From the cell containing the given text, extract its center point as (X, Y) coordinate. 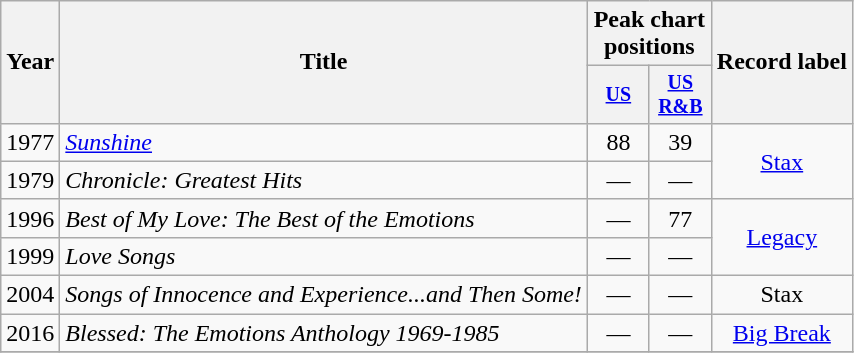
Record label (782, 62)
1977 (30, 142)
2004 (30, 295)
Big Break (782, 333)
88 (618, 142)
Legacy (782, 237)
1999 (30, 256)
39 (680, 142)
Sunshine (324, 142)
1996 (30, 218)
Blessed: The Emotions Anthology 1969-1985 (324, 333)
77 (680, 218)
Chronicle: Greatest Hits (324, 180)
Peak chart positions (649, 34)
Songs of Innocence and Experience...and Then Some! (324, 295)
1979 (30, 180)
2016 (30, 333)
Year (30, 62)
US (618, 94)
Best of My Love: The Best of the Emotions (324, 218)
USR&B (680, 94)
Love Songs (324, 256)
Title (324, 62)
